Extract the (x, y) coordinate from the center of the cell holding the provided text.  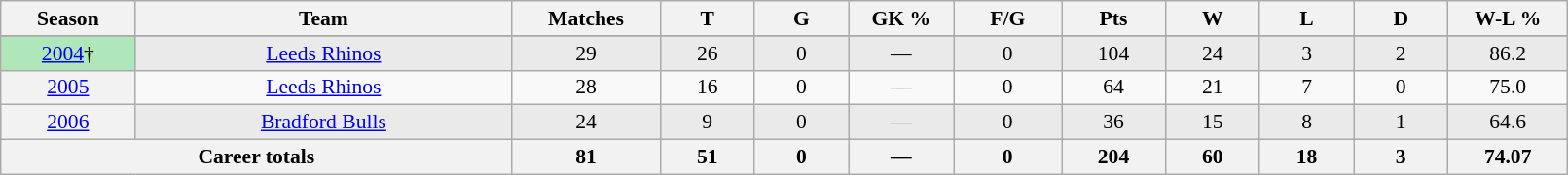
18 (1306, 157)
26 (707, 53)
Bradford Bulls (323, 122)
29 (586, 53)
L (1306, 18)
Career totals (257, 157)
2006 (68, 122)
2 (1402, 53)
15 (1213, 122)
T (707, 18)
2004† (68, 53)
Matches (586, 18)
7 (1306, 87)
Team (323, 18)
36 (1113, 122)
Season (68, 18)
16 (707, 87)
W-L % (1509, 18)
81 (586, 157)
21 (1213, 87)
2005 (68, 87)
60 (1213, 157)
F/G (1008, 18)
51 (707, 157)
74.07 (1509, 157)
GK % (901, 18)
8 (1306, 122)
28 (586, 87)
G (802, 18)
204 (1113, 157)
9 (707, 122)
64 (1113, 87)
86.2 (1509, 53)
104 (1113, 53)
W (1213, 18)
1 (1402, 122)
75.0 (1509, 87)
D (1402, 18)
64.6 (1509, 122)
Pts (1113, 18)
